Pinpoint the cell where the given text exists, returning its [X, Y] midpoint coordinate. 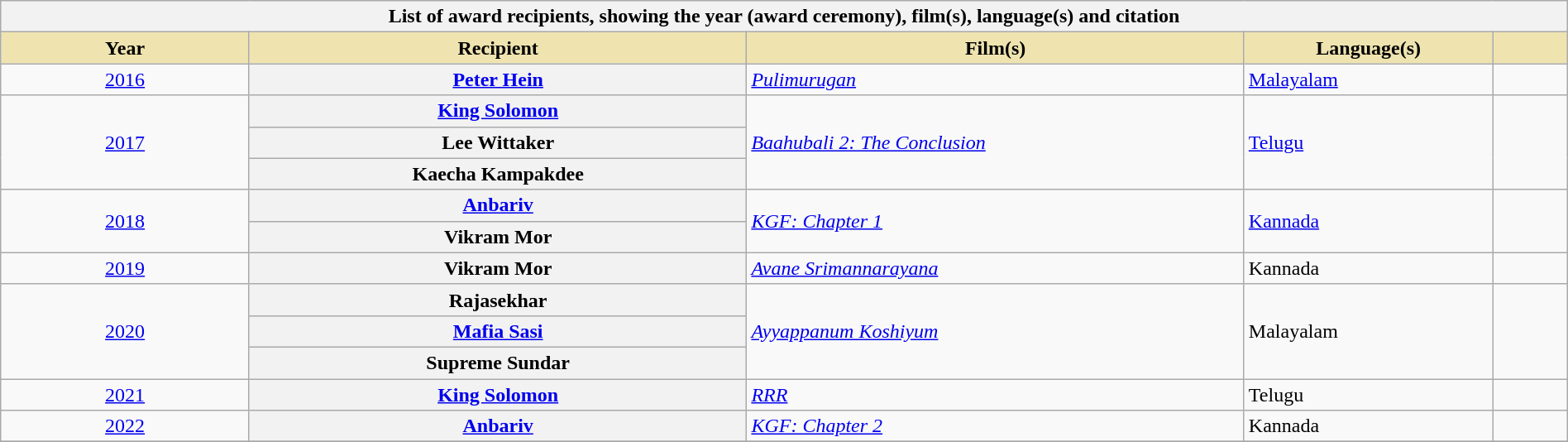
Avane Srimannarayana [996, 268]
2020 [126, 331]
Lee Wittaker [498, 142]
2021 [126, 395]
Film(s) [996, 48]
Recipient [498, 48]
Peter Hein [498, 79]
List of award recipients, showing the year (award ceremony), film(s), language(s) and citation [784, 17]
Ayyappanum Koshiyum [996, 331]
Language(s) [1368, 48]
Supreme Sundar [498, 363]
2018 [126, 221]
Year [126, 48]
2017 [126, 142]
KGF: Chapter 1 [996, 221]
Mafia Sasi [498, 331]
Pulimurugan [996, 79]
2019 [126, 268]
2016 [126, 79]
Baahubali 2: The Conclusion [996, 142]
RRR [996, 395]
Kaecha Kampakdee [498, 174]
2022 [126, 426]
Rajasekhar [498, 300]
KGF: Chapter 2 [996, 426]
